Detect which cell encompasses the target text, then output its [x, y] center coordinate. 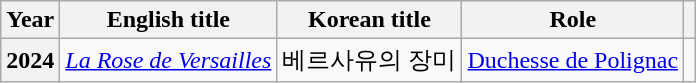
Role [573, 20]
2024 [30, 60]
English title [168, 20]
La Rose de Versailles [168, 60]
Korean title [370, 20]
베르사유의 장미 [370, 60]
Year [30, 20]
Duchesse de Polignac [573, 60]
